From the cell containing the given text, extract its center point as (x, y) coordinate. 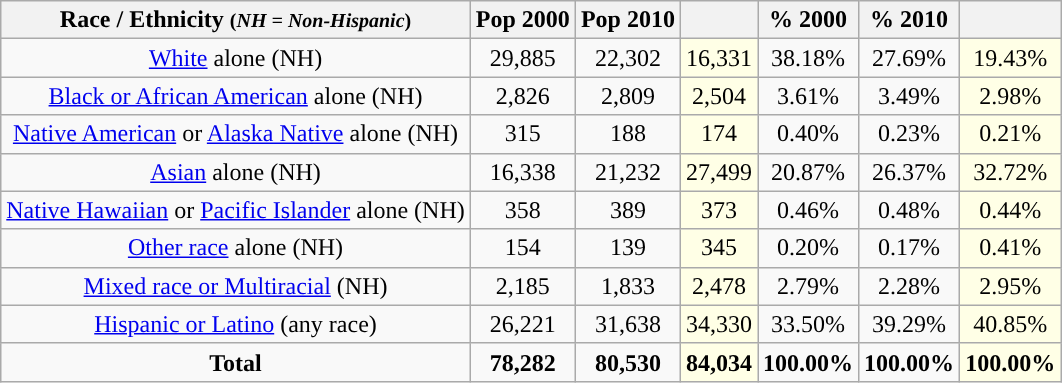
2.98% (1010, 96)
Mixed race or Multiracial (NH) (236, 286)
Hispanic or Latino (any race) (236, 324)
2,185 (522, 286)
0.41% (1010, 248)
27.69% (910, 58)
40.85% (1010, 324)
26,221 (522, 324)
78,282 (522, 362)
0.23% (910, 134)
39.29% (910, 324)
0.21% (1010, 134)
Black or African American alone (NH) (236, 96)
34,330 (718, 324)
Native Hawaiian or Pacific Islander alone (NH) (236, 210)
33.50% (808, 324)
22,302 (628, 58)
345 (718, 248)
3.49% (910, 96)
80,530 (628, 362)
31,638 (628, 324)
0.40% (808, 134)
3.61% (808, 96)
1,833 (628, 286)
26.37% (910, 172)
16,331 (718, 58)
White alone (NH) (236, 58)
32.72% (1010, 172)
154 (522, 248)
174 (718, 134)
29,885 (522, 58)
358 (522, 210)
Pop 2000 (522, 20)
2,504 (718, 96)
21,232 (628, 172)
0.46% (808, 210)
2,809 (628, 96)
0.48% (910, 210)
Other race alone (NH) (236, 248)
% 2000 (808, 20)
19.43% (1010, 58)
139 (628, 248)
2,478 (718, 286)
0.44% (1010, 210)
0.17% (910, 248)
Native American or Alaska Native alone (NH) (236, 134)
373 (718, 210)
27,499 (718, 172)
16,338 (522, 172)
Race / Ethnicity (NH = Non-Hispanic) (236, 20)
188 (628, 134)
20.87% (808, 172)
Pop 2010 (628, 20)
2.95% (1010, 286)
2,826 (522, 96)
Total (236, 362)
84,034 (718, 362)
% 2010 (910, 20)
315 (522, 134)
2.79% (808, 286)
0.20% (808, 248)
Asian alone (NH) (236, 172)
2.28% (910, 286)
389 (628, 210)
38.18% (808, 58)
